Output the (X, Y) coordinate of the center of the cell containing the given text.  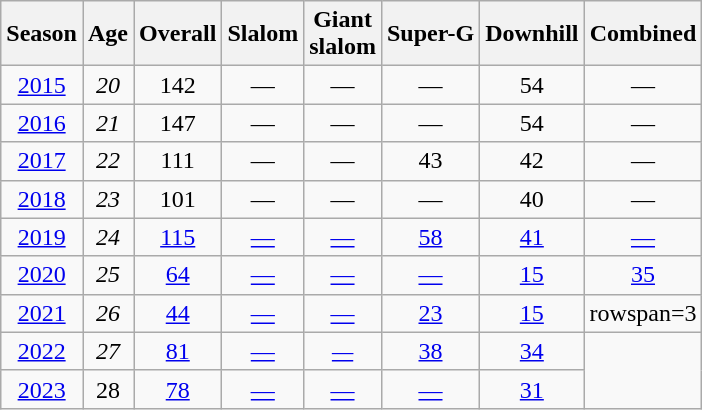
64 (178, 275)
35 (643, 275)
34 (532, 351)
111 (178, 161)
142 (178, 85)
Slalom (263, 34)
2016 (42, 123)
2017 (42, 161)
21 (108, 123)
43 (430, 161)
22 (108, 161)
44 (178, 313)
Season (42, 34)
Overall (178, 34)
26 (108, 313)
58 (430, 237)
2018 (42, 199)
2021 (42, 313)
rowspan=3 (643, 313)
28 (108, 389)
78 (178, 389)
31 (532, 389)
101 (178, 199)
42 (532, 161)
Combined (643, 34)
20 (108, 85)
2022 (42, 351)
38 (430, 351)
2020 (42, 275)
Super-G (430, 34)
Giantslalom (343, 34)
40 (532, 199)
115 (178, 237)
24 (108, 237)
2019 (42, 237)
2023 (42, 389)
2015 (42, 85)
81 (178, 351)
147 (178, 123)
41 (532, 237)
27 (108, 351)
Downhill (532, 34)
Age (108, 34)
25 (108, 275)
